For the text-containing cell, return its midpoint in [X, Y] coordinate format. 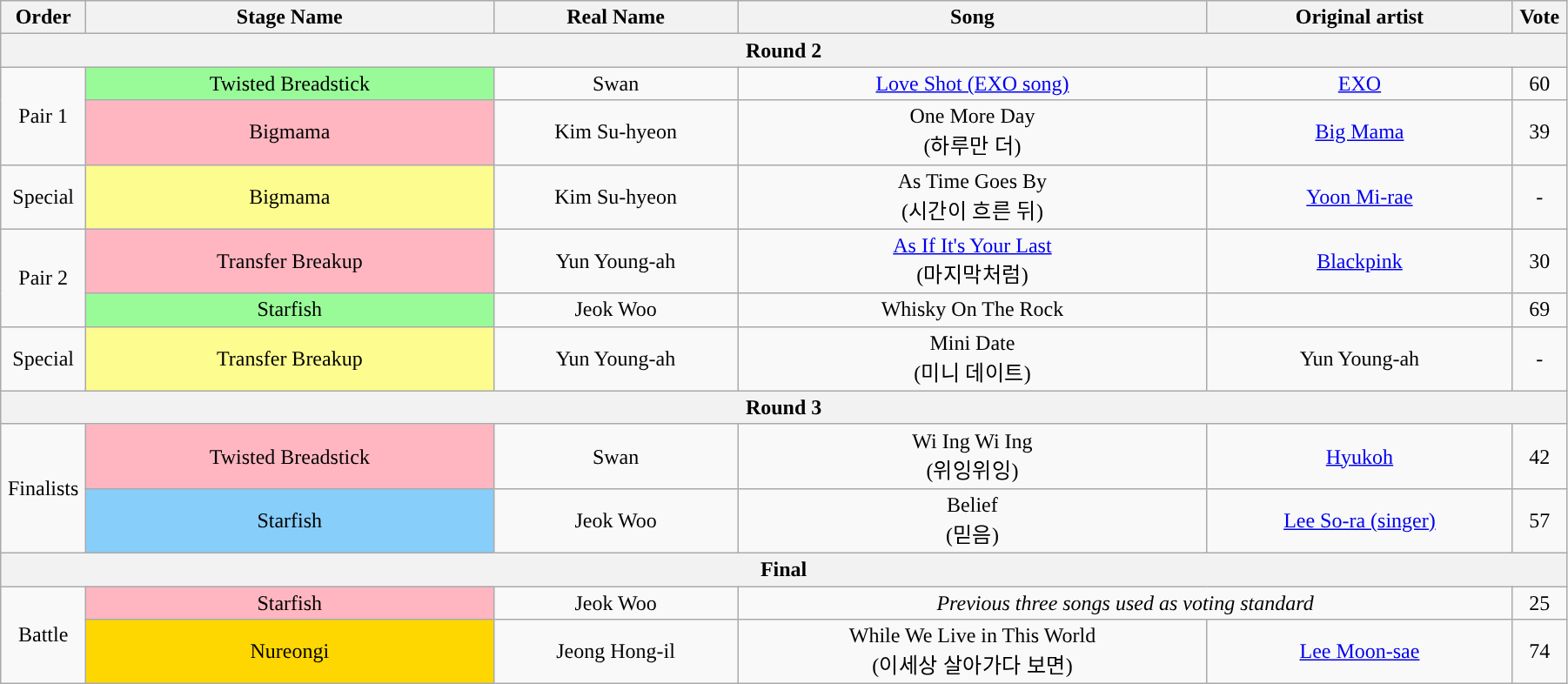
Wi Ing Wi Ing(위잉위잉) [973, 456]
Lee So-ra (singer) [1359, 520]
42 [1539, 456]
Hyukoh [1359, 456]
Love Shot (EXO song) [973, 84]
30 [1539, 261]
As If It's Your Last(마지막처럼) [973, 261]
Blackpink [1359, 261]
Jeong Hong-il [616, 652]
Pair 1 [44, 116]
Original artist [1359, 17]
39 [1539, 132]
57 [1539, 520]
Real Name [616, 17]
25 [1539, 603]
Nureongi [290, 652]
Belief(믿음) [973, 520]
Mini Date(미니 데이트) [973, 359]
69 [1539, 310]
While We Live in This World(이세상 살아가다 보면) [973, 652]
Big Mama [1359, 132]
Finalists [44, 488]
Round 2 [784, 50]
As Time Goes By(시간이 흐른 뒤) [973, 197]
Previous three songs used as voting standard [1125, 603]
One More Day(하루만 더) [973, 132]
Stage Name [290, 17]
Yoon Mi-rae [1359, 197]
Final [784, 569]
74 [1539, 652]
Battle [44, 635]
Order [44, 17]
60 [1539, 84]
Pair 2 [44, 278]
Lee Moon-sae [1359, 652]
EXO [1359, 84]
Round 3 [784, 407]
Whisky On The Rock [973, 310]
Song [973, 17]
Vote [1539, 17]
